Provide the (x, y) coordinate of the cell's center where the given text is located.  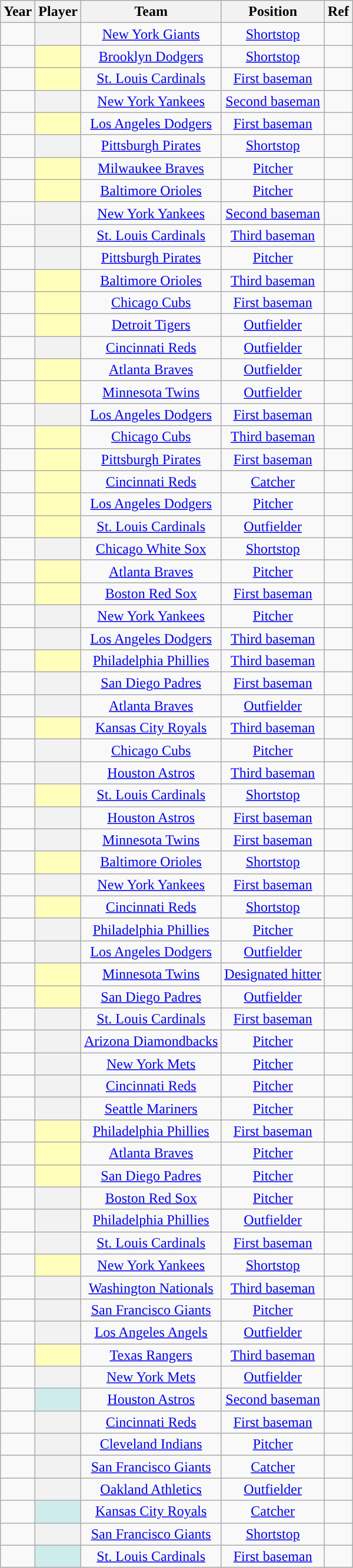
Position (273, 12)
New York Giants (151, 34)
Milwaukee Braves (151, 168)
Los Angeles Angels (151, 1332)
Ref (339, 12)
Chicago White Sox (151, 549)
Year (18, 12)
Seattle Mariners (151, 1109)
Texas Rangers (151, 1355)
Brooklyn Dodgers (151, 56)
Washington Nationals (151, 1287)
Cleveland Indians (151, 1444)
Arizona Diamondbacks (151, 1042)
Oakland Athletics (151, 1489)
Detroit Tigers (151, 325)
Player (58, 12)
Designated hitter (273, 974)
Team (151, 12)
